Locate the cell with the specified text and output its [x, y] center coordinate. 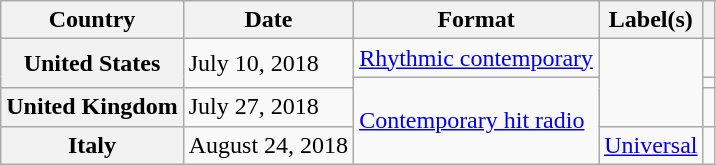
Rhythmic contemporary [476, 58]
Date [268, 20]
United Kingdom [92, 107]
Format [476, 20]
July 27, 2018 [268, 107]
United States [92, 64]
Universal [651, 145]
July 10, 2018 [268, 64]
Contemporary hit radio [476, 120]
Italy [92, 145]
Country [92, 20]
August 24, 2018 [268, 145]
Label(s) [651, 20]
